Output the [x, y] coordinate of the center of the cell containing the given text.  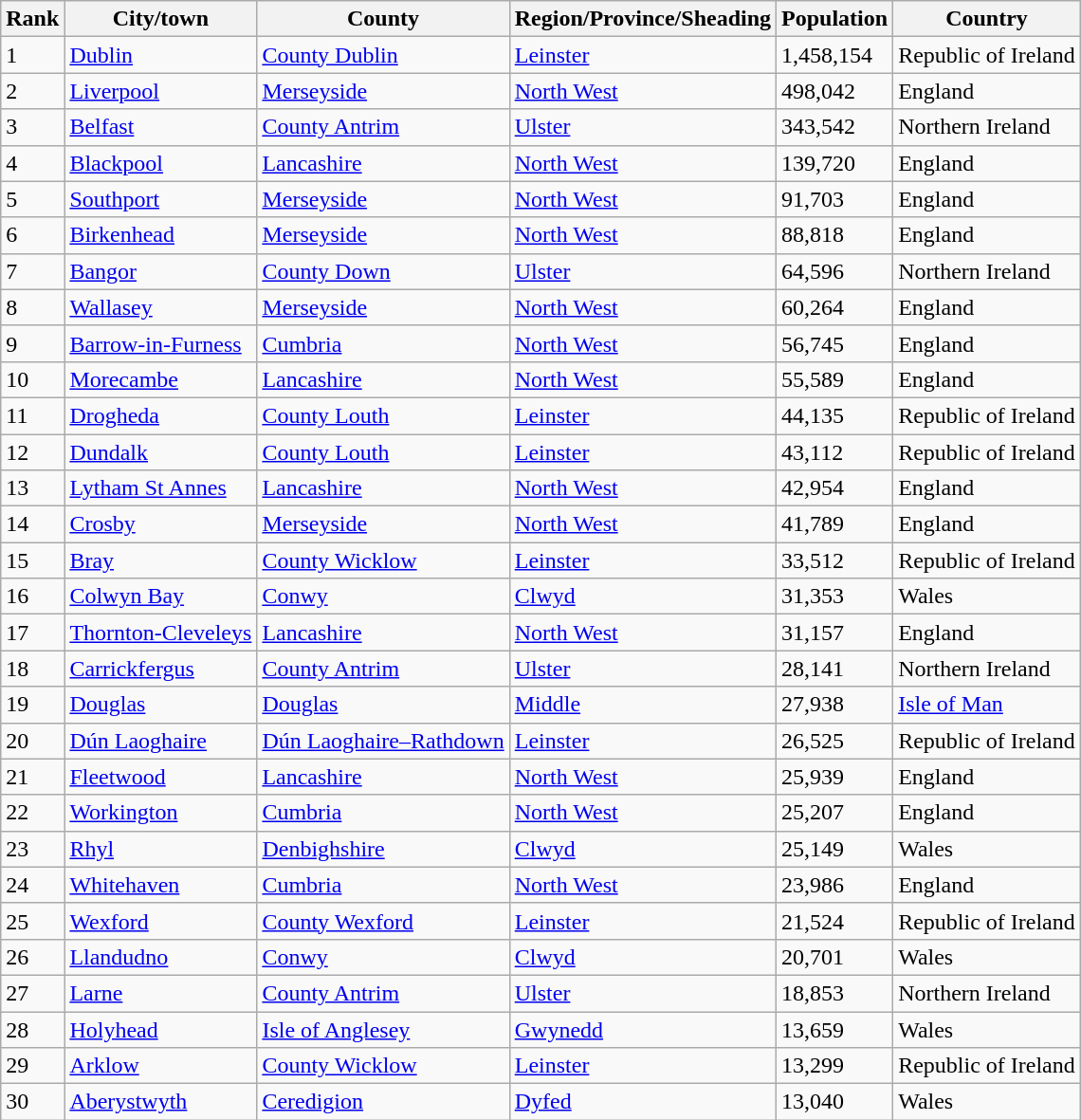
3 [32, 127]
29 [32, 1066]
10 [32, 379]
8 [32, 307]
55,589 [834, 379]
64,596 [834, 271]
20 [32, 741]
27 [32, 993]
Barrow-in-Furness [161, 343]
Rhyl [161, 849]
6 [32, 235]
Workington [161, 813]
County Down [383, 271]
Holyhead [161, 1029]
County [383, 19]
Belfast [161, 127]
Dublin [161, 55]
Larne [161, 993]
18,853 [834, 993]
21,524 [834, 921]
Whitehaven [161, 885]
Middle [643, 705]
Lytham St Annes [161, 488]
44,135 [834, 415]
11 [32, 415]
Drogheda [161, 415]
Rank [32, 19]
28 [32, 1029]
60,264 [834, 307]
4 [32, 163]
Isle of Anglesey [383, 1029]
Country [987, 19]
2 [32, 91]
26 [32, 957]
23,986 [834, 885]
25,939 [834, 777]
42,954 [834, 488]
15 [32, 560]
498,042 [834, 91]
Blackpool [161, 163]
19 [32, 705]
Population [834, 19]
County Dublin [383, 55]
Bray [161, 560]
13,299 [834, 1066]
31,157 [834, 633]
13,659 [834, 1029]
Isle of Man [987, 705]
22 [32, 813]
5 [32, 199]
41,789 [834, 524]
31,353 [834, 597]
Fleetwood [161, 777]
7 [32, 271]
Ceredigion [383, 1102]
Denbighshire [383, 849]
43,112 [834, 452]
Llandudno [161, 957]
Carrickfergus [161, 669]
Arklow [161, 1066]
25 [32, 921]
County Wexford [383, 921]
18 [32, 669]
27,938 [834, 705]
30 [32, 1102]
Crosby [161, 524]
9 [32, 343]
Wallasey [161, 307]
25,207 [834, 813]
20,701 [834, 957]
26,525 [834, 741]
139,720 [834, 163]
Gwynedd [643, 1029]
13 [32, 488]
16 [32, 597]
1 [32, 55]
23 [32, 849]
13,040 [834, 1102]
Wexford [161, 921]
33,512 [834, 560]
Dún Laoghaire [161, 741]
Thornton-Cleveleys [161, 633]
Colwyn Bay [161, 597]
Aberystwyth [161, 1102]
Dundalk [161, 452]
14 [32, 524]
City/town [161, 19]
Southport [161, 199]
88,818 [834, 235]
91,703 [834, 199]
21 [32, 777]
Region/Province/Sheading [643, 19]
Birkenhead [161, 235]
12 [32, 452]
17 [32, 633]
343,542 [834, 127]
25,149 [834, 849]
Dún Laoghaire–Rathdown [383, 741]
24 [32, 885]
28,141 [834, 669]
Dyfed [643, 1102]
56,745 [834, 343]
1,458,154 [834, 55]
Liverpool [161, 91]
Bangor [161, 271]
Morecambe [161, 379]
